For the text-containing cell, return its midpoint in (X, Y) coordinate format. 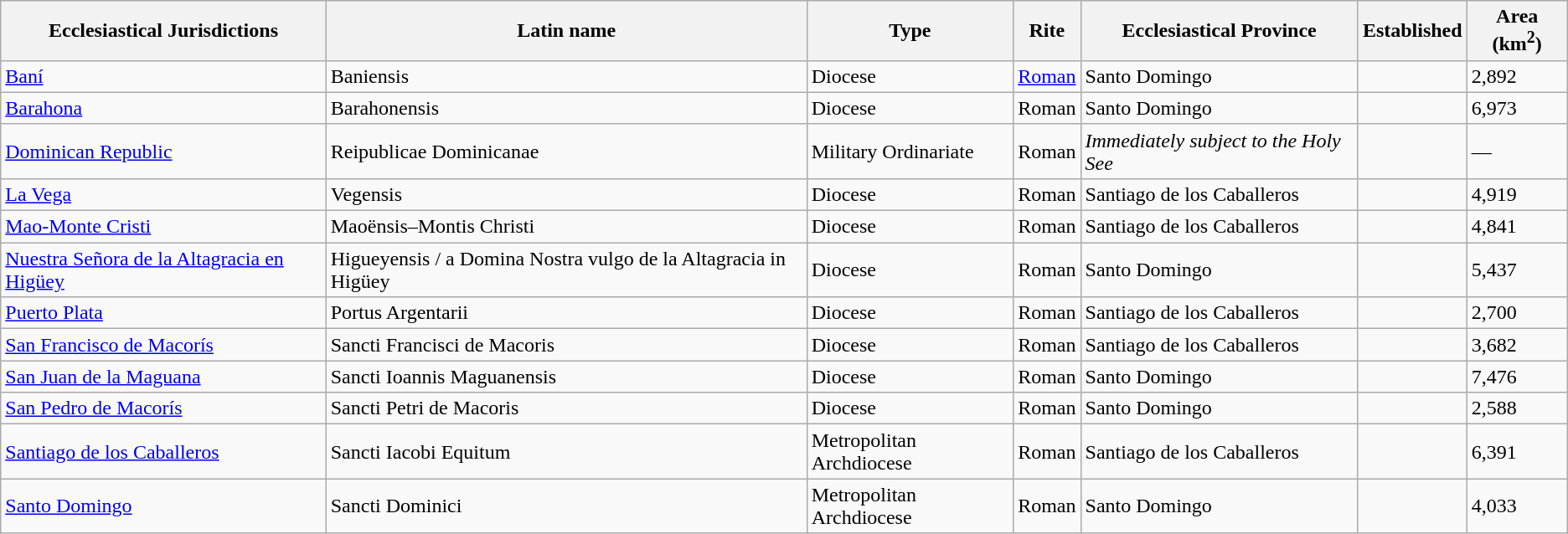
Ecclesiastical Jurisdictions (163, 31)
Baniensis (566, 76)
Military Ordinariate (910, 151)
Mao-Monte Cristi (163, 227)
San Pedro de Macorís (163, 408)
Puerto Plata (163, 313)
Barahona (163, 108)
Nuestra Señora de la Altagracia en Higüey (163, 270)
Sancti Francisci de Macoris (566, 345)
San Francisco de Macorís (163, 345)
Sancti Petri de Macoris (566, 408)
Sancti Ioannis Maguanensis (566, 377)
Higueyensis / a Domina Nostra vulgo de la Altagracia in Higüey (566, 270)
7,476 (1517, 377)
Latin name (566, 31)
— (1517, 151)
Area (km2) (1517, 31)
Vegensis (566, 194)
Immediately subject to the Holy See (1220, 151)
Sancti Iacobi Equitum (566, 452)
4,841 (1517, 227)
3,682 (1517, 345)
4,919 (1517, 194)
Rite (1047, 31)
4,033 (1517, 506)
San Juan de la Maguana (163, 377)
Dominican Republic (163, 151)
Barahonensis (566, 108)
6,973 (1517, 108)
6,391 (1517, 452)
Portus Argentarii (566, 313)
5,437 (1517, 270)
Established (1412, 31)
2,588 (1517, 408)
Baní (163, 76)
Sancti Dominici (566, 506)
Maoënsis–Montis Christi (566, 227)
Ecclesiastical Province (1220, 31)
2,700 (1517, 313)
La Vega (163, 194)
2,892 (1517, 76)
Reipublicae Dominicanae (566, 151)
Type (910, 31)
